Determine the (x, y) coordinate at the center of the cell enclosing the given text.  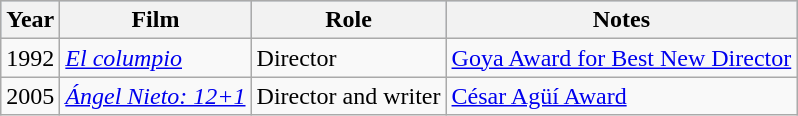
Director and writer (348, 96)
Role (348, 20)
Ángel Nieto: 12+1 (156, 96)
1992 (30, 58)
Director (348, 58)
Notes (622, 20)
2005 (30, 96)
Film (156, 20)
Year (30, 20)
César Agüí Award (622, 96)
Goya Award for Best New Director (622, 58)
El columpio (156, 58)
